Extract the [X, Y] coordinate from the center of the cell holding the provided text.  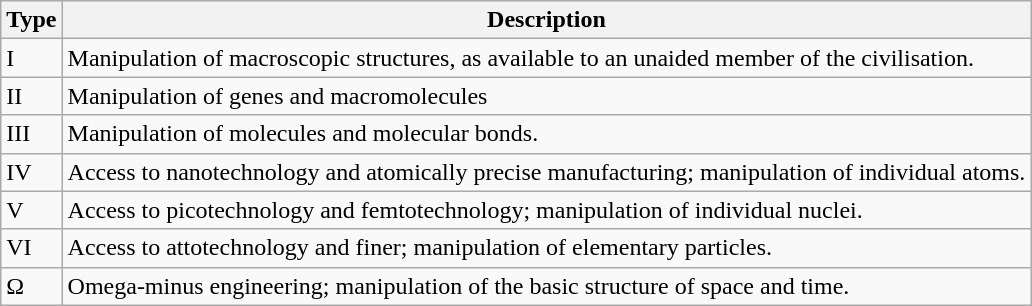
Manipulation of macroscopic structures, as available to an unaided member of the civilisation. [546, 58]
II [32, 96]
Manipulation of molecules and molecular bonds. [546, 134]
Access to picotechnology and femtotechnology; manipulation of individual nuclei. [546, 210]
IV [32, 172]
Access to nanotechnology and atomically precise manufacturing; manipulation of individual atoms. [546, 172]
Type [32, 20]
III [32, 134]
Access to attotechnology and finer; manipulation of elementary particles. [546, 248]
I [32, 58]
Description [546, 20]
VI [32, 248]
Ω [32, 286]
Omega-minus engineering; manipulation of the basic structure of space and time. [546, 286]
Manipulation of genes and macromolecules [546, 96]
V [32, 210]
